Find where the given text appears and provide that cell's center as [X, Y] coordinate. 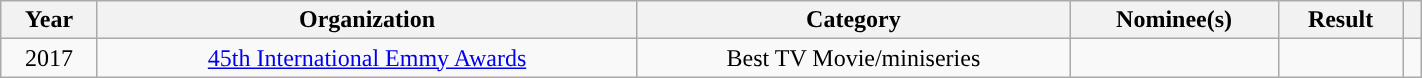
2017 [50, 58]
Category [854, 20]
Result [1340, 20]
Organization [366, 20]
45th International Emmy Awards [366, 58]
Year [50, 20]
Best TV Movie/miniseries [854, 58]
Nominee(s) [1174, 20]
